Capture the cell that displays the provided text and extract its [x, y] central coordinate. 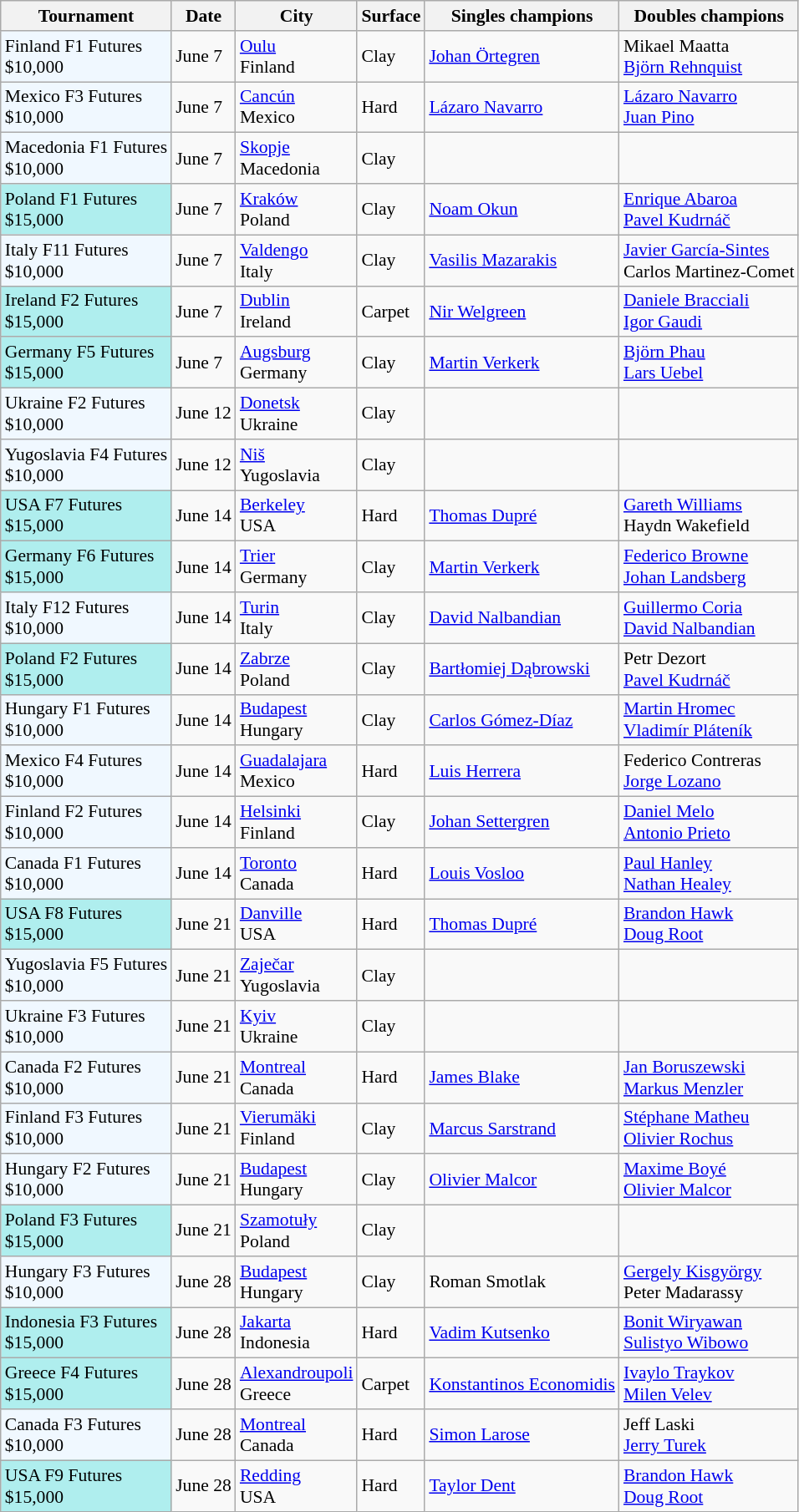
Italy F12 Futures$10,000 [86, 618]
JakartaIndonesia [297, 1333]
USA F7 Futures$15,000 [86, 516]
Paul Hanley Nathan Healey [709, 874]
Konstantinos Economidis [522, 1383]
David Nalbandian [522, 618]
Tournament [86, 16]
City [297, 16]
TrierGermany [297, 566]
Poland F2 Futures$15,000 [86, 668]
Hungary F1 Futures$10,000 [86, 720]
USA F8 Futures$15,000 [86, 924]
Johan Settergren [522, 822]
Stéphane Matheu Olivier Rochus [709, 1128]
Vadim Kutsenko [522, 1333]
Simon Larose [522, 1435]
Daniel Melo Antonio Prieto [709, 822]
Martin Hromec Vladimír Pláteník [709, 720]
Canada F1 Futures$10,000 [86, 874]
Bonit Wiryawan Sulistyo Wibowo [709, 1333]
NišYugoslavia [297, 464]
SzamotułyPoland [297, 1231]
Jeff Laski Jerry Turek [709, 1435]
Yugoslavia F5 Futures$10,000 [86, 976]
GuadalajaraMexico [297, 772]
HelsinkiFinland [297, 822]
Johan Örtegren [522, 57]
Nir Welgreen [522, 311]
Björn Phau Lars Uebel [709, 363]
Maxime Boyé Olivier Malcor [709, 1180]
ZabrzePoland [297, 668]
Gergely Kisgyörgy Peter Madarassy [709, 1281]
Singles champions [522, 16]
AlexandroupoliGreece [297, 1383]
Doubles champions [709, 16]
Guillermo Coria David Nalbandian [709, 618]
Marcus Sarstrand [522, 1128]
Poland F3 Futures$15,000 [86, 1231]
VierumäkiFinland [297, 1128]
Roman Smotlak [522, 1281]
Finland F3 Futures$10,000 [86, 1128]
KrakówPoland [297, 209]
Louis Vosloo [522, 874]
BerkeleyUSA [297, 516]
Bartłomiej Dąbrowski [522, 668]
SkopjeMacedonia [297, 159]
Yugoslavia F4 Futures$10,000 [86, 464]
Indonesia F3 Futures$15,000 [86, 1333]
KyivUkraine [297, 1026]
DanvilleUSA [297, 924]
USA F9 Futures$15,000 [86, 1485]
Lázaro Navarro [522, 107]
Germany F5 Futures$15,000 [86, 363]
Canada F2 Futures$10,000 [86, 1078]
James Blake [522, 1078]
Jan Boruszewski Markus Menzler [709, 1078]
Luis Herrera [522, 772]
Finland F1 Futures$10,000 [86, 57]
Federico Contreras Jorge Lozano [709, 772]
ZaječarYugoslavia [297, 976]
Gareth Williams Haydn Wakefield [709, 516]
Ivaylo Traykov Milen Velev [709, 1383]
Mexico F4 Futures$10,000 [86, 772]
Mikael Maatta Björn Rehnquist [709, 57]
Vasilis Mazarakis [522, 261]
ReddingUSA [297, 1485]
Carlos Gómez-Díaz [522, 720]
Macedonia F1 Futures$10,000 [86, 159]
Javier García-Sintes Carlos Martinez-Comet [709, 261]
DonetskUkraine [297, 414]
Mexico F3 Futures$10,000 [86, 107]
Noam Okun [522, 209]
Olivier Malcor [522, 1180]
ValdengoItaly [297, 261]
Federico Browne Johan Landsberg [709, 566]
TurinItaly [297, 618]
Ireland F2 Futures$15,000 [86, 311]
Lázaro Navarro Juan Pino [709, 107]
Ukraine F2 Futures$10,000 [86, 414]
Enrique Abaroa Pavel Kudrnáč [709, 209]
Poland F1 Futures$15,000 [86, 209]
DublinIreland [297, 311]
TorontoCanada [297, 874]
Taylor Dent [522, 1485]
Italy F11 Futures$10,000 [86, 261]
Date [204, 16]
Finland F2 Futures$10,000 [86, 822]
CancúnMexico [297, 107]
Hungary F2 Futures$10,000 [86, 1180]
Ukraine F3 Futures$10,000 [86, 1026]
Canada F3 Futures$10,000 [86, 1435]
Germany F6 Futures$15,000 [86, 566]
OuluFinland [297, 57]
Greece F4 Futures$15,000 [86, 1383]
Hungary F3 Futures$10,000 [86, 1281]
AugsburgGermany [297, 363]
Daniele Bracciali Igor Gaudi [709, 311]
Petr Dezort Pavel Kudrnáč [709, 668]
Surface [391, 16]
